Search for the cell housing the specified text and yield its (X, Y) center coordinate. 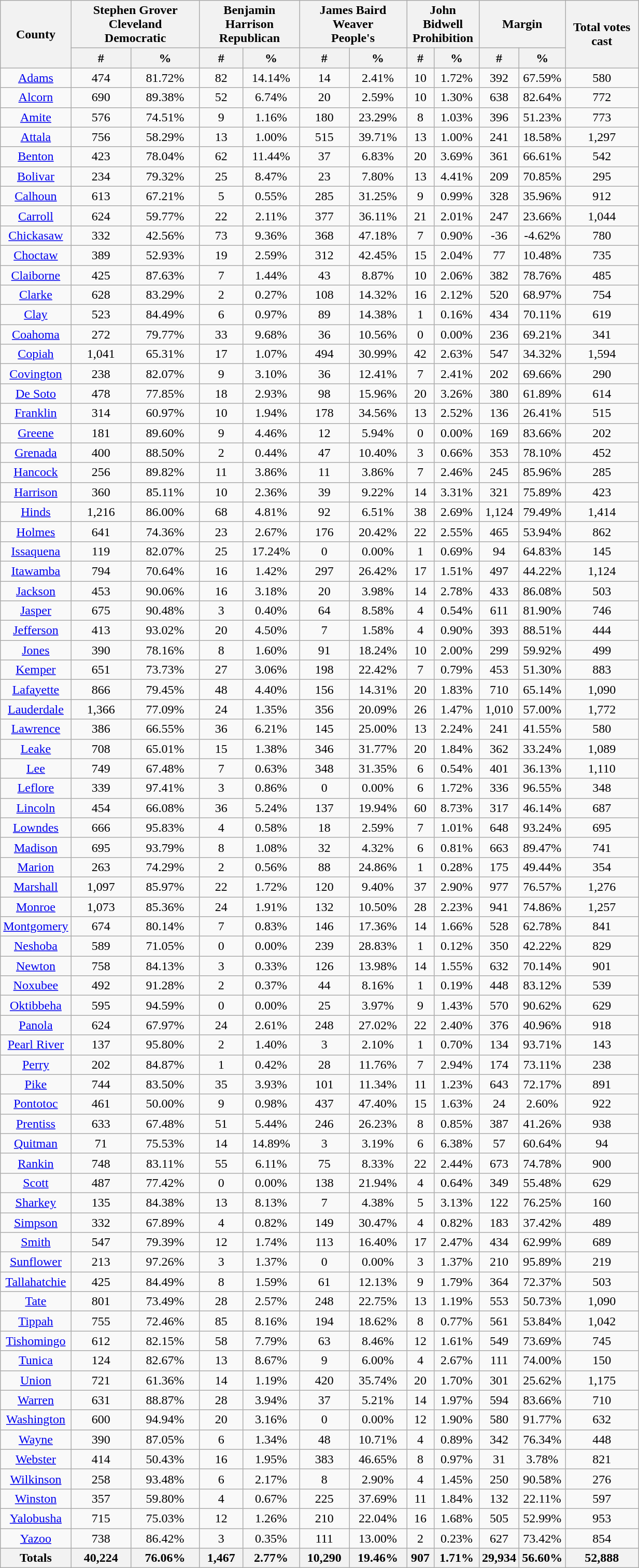
14.14% (272, 78)
69.66% (542, 374)
245 (500, 472)
542 (602, 157)
0.27% (272, 295)
638 (500, 97)
2.44% (457, 1163)
74.51% (165, 117)
85.36% (165, 907)
69.21% (542, 334)
1.58% (378, 631)
8.58% (378, 611)
42.56% (165, 235)
341 (602, 334)
Carroll (36, 216)
0.55% (272, 196)
452 (602, 453)
2.04% (457, 255)
1,175 (602, 1380)
1.55% (457, 966)
862 (602, 531)
65.01% (165, 749)
2.77% (272, 1558)
56.60% (542, 1558)
Adams (36, 78)
673 (500, 1163)
8.33% (378, 1163)
1.68% (457, 1518)
39 (324, 492)
0.33% (272, 966)
78.76% (542, 275)
2.11% (272, 216)
47.40% (378, 1104)
2.36% (272, 492)
377 (324, 216)
0.23% (457, 1538)
62.78% (542, 927)
29,934 (500, 1558)
290 (602, 374)
26.41% (542, 413)
357 (101, 1499)
50.00% (165, 1104)
Yazoo (36, 1538)
Oktibbeha (36, 1005)
553 (500, 1301)
Jones (36, 650)
1.03% (457, 117)
24.86% (378, 867)
3.31% (457, 492)
641 (101, 531)
108 (324, 295)
Webster (36, 1459)
75.53% (165, 1143)
400 (101, 453)
570 (500, 1005)
19 (221, 255)
597 (602, 1499)
2.63% (457, 354)
180 (324, 117)
2.61% (272, 1025)
3.13% (457, 1202)
38 (421, 512)
675 (101, 611)
51.30% (542, 670)
Lowndes (36, 828)
1,414 (602, 512)
86.42% (165, 1538)
98 (324, 394)
328 (500, 196)
97.26% (165, 1262)
3.93% (272, 1084)
883 (602, 670)
413 (101, 631)
Lauderdale (36, 709)
22.11% (542, 1499)
4.32% (378, 847)
1.08% (272, 847)
66.61% (542, 157)
1.26% (272, 1518)
801 (101, 1301)
30.47% (378, 1222)
60 (421, 808)
613 (101, 196)
156 (324, 690)
73 (221, 235)
312 (324, 255)
758 (101, 966)
25.62% (542, 1380)
Benjamin HarrisonRepublican (250, 24)
219 (602, 1262)
1.30% (457, 97)
387 (500, 1124)
295 (602, 176)
74.29% (165, 867)
55 (221, 1163)
Grenada (36, 453)
0.79% (457, 670)
6.21% (272, 729)
489 (602, 1222)
52 (221, 97)
County (36, 34)
75 (324, 1163)
Tallahatchie (36, 1282)
62 (221, 157)
74.78% (542, 1163)
361 (500, 157)
58.29% (165, 137)
0.66% (457, 453)
4.81% (272, 512)
354 (602, 867)
160 (602, 1202)
31 (500, 1459)
Prentiss (36, 1124)
146 (324, 927)
79.32% (165, 176)
67.89% (165, 1222)
95.80% (165, 1045)
2.52% (457, 413)
Lawrence (36, 729)
3.18% (272, 591)
86.08% (542, 591)
1.97% (457, 1400)
414 (101, 1459)
10.56% (378, 334)
353 (500, 453)
59.92% (542, 650)
113 (324, 1242)
32 (324, 847)
33.24% (542, 749)
3.19% (378, 1143)
-36 (500, 235)
26.42% (378, 571)
90.06% (165, 591)
81.72% (165, 78)
135 (101, 1202)
1.35% (272, 709)
0.56% (272, 867)
82.64% (542, 97)
23.29% (378, 117)
0.16% (457, 315)
1.43% (457, 1005)
97.41% (165, 788)
89.60% (165, 433)
96.55% (542, 788)
85 (221, 1321)
461 (101, 1104)
Margin (522, 24)
101 (324, 1084)
Jackson (36, 591)
0.99% (457, 196)
674 (101, 927)
349 (500, 1183)
22.42% (378, 670)
4.46% (272, 433)
Clay (36, 315)
918 (602, 1025)
72.37% (542, 1282)
741 (602, 847)
Pearl River (36, 1045)
9.22% (378, 492)
63 (324, 1341)
3.06% (272, 670)
De Soto (36, 394)
40.96% (542, 1025)
17.24% (272, 551)
65.14% (542, 690)
401 (500, 768)
11.34% (378, 1084)
61.36% (165, 1380)
1.40% (272, 1045)
74.36% (165, 531)
1,041 (101, 354)
Leflore (36, 788)
10.71% (378, 1439)
Itawamba (36, 571)
66.08% (165, 808)
689 (602, 1242)
Pontotoc (36, 1104)
70.14% (542, 966)
88.50% (165, 453)
26.23% (378, 1124)
Quitman (36, 1143)
Benton (36, 157)
708 (101, 749)
3.26% (457, 394)
Rankin (36, 1163)
907 (421, 1558)
76.06% (165, 1558)
143 (602, 1045)
891 (602, 1084)
Issaquena (36, 551)
89 (324, 315)
9.68% (272, 334)
561 (500, 1321)
46.65% (378, 1459)
247 (500, 216)
250 (500, 1479)
37.69% (378, 1499)
1,594 (602, 354)
1,073 (101, 907)
Wayne (36, 1439)
14.32% (378, 295)
2.93% (272, 394)
19.46% (378, 1558)
138 (324, 1183)
276 (602, 1479)
794 (101, 571)
Amite (36, 117)
21.94% (378, 1183)
433 (500, 591)
83.29% (165, 295)
-4.62% (542, 235)
60.64% (542, 1143)
9.36% (272, 235)
Stephen Grover ClevelandDemocratic (135, 24)
0.35% (272, 1538)
Pike (36, 1084)
756 (101, 137)
321 (500, 492)
26 (421, 709)
52.99% (542, 1518)
474 (101, 78)
2.47% (457, 1242)
738 (101, 1538)
James Baird WeaverPeople's (353, 24)
31.25% (378, 196)
382 (500, 275)
314 (101, 413)
3.69% (457, 157)
396 (500, 117)
81.90% (542, 611)
22.75% (378, 1301)
43 (324, 275)
3.94% (272, 1400)
11.44% (272, 157)
78.16% (165, 650)
494 (324, 354)
3.98% (378, 591)
2.78% (457, 591)
85.97% (165, 887)
16.40% (378, 1242)
350 (500, 946)
744 (101, 1084)
14.31% (378, 690)
Copiah (36, 354)
Tate (36, 1301)
49.44% (542, 867)
225 (324, 1499)
633 (101, 1124)
8.87% (378, 275)
0.69% (457, 551)
2.55% (457, 531)
Clarke (36, 295)
35.74% (378, 1380)
64.83% (542, 551)
0.81% (457, 847)
71 (101, 1143)
2.17% (272, 1479)
487 (101, 1183)
6.38% (457, 1143)
Hinds (36, 512)
64 (324, 611)
53.84% (542, 1321)
71.05% (165, 946)
33 (221, 334)
10,290 (324, 1558)
627 (500, 1538)
41.26% (542, 1124)
0.89% (457, 1439)
Lafayette (36, 690)
Tunica (36, 1361)
Panola (36, 1025)
94.94% (165, 1420)
82.67% (165, 1361)
1.23% (457, 1084)
34.32% (542, 354)
Wilkinson (36, 1479)
John BidwellProhibition (443, 24)
Kemper (36, 670)
18.24% (378, 650)
57 (500, 1143)
0.77% (457, 1321)
2.94% (457, 1065)
2.24% (457, 729)
499 (602, 650)
Choctaw (36, 255)
2.10% (378, 1045)
Greene (36, 433)
72.46% (165, 1321)
52.93% (165, 255)
44 (324, 986)
88.51% (542, 631)
42.45% (378, 255)
901 (602, 966)
78.04% (165, 157)
755 (101, 1321)
0.28% (457, 867)
1.94% (272, 413)
256 (101, 472)
62.99% (542, 1242)
648 (500, 828)
1.61% (457, 1341)
3.97% (378, 1005)
77.42% (165, 1183)
4.38% (378, 1202)
1.34% (272, 1439)
339 (101, 788)
1.47% (457, 709)
4.40% (272, 690)
Jasper (36, 611)
1.59% (272, 1282)
1.42% (272, 571)
Winston (36, 1499)
1,110 (602, 768)
Totals (36, 1558)
Coahoma (36, 334)
37.42% (542, 1222)
1.60% (272, 650)
76.25% (542, 1202)
74.00% (542, 1361)
246 (324, 1124)
Holmes (36, 531)
7.80% (378, 176)
61 (324, 1282)
Sunflower (36, 1262)
465 (500, 531)
900 (602, 1163)
95.83% (165, 828)
79.77% (165, 334)
Alcorn (36, 97)
89.38% (165, 97)
Total votes cast (602, 34)
Monroe (36, 907)
35 (221, 1084)
1.66% (457, 927)
3.78% (542, 1459)
0.19% (457, 986)
1.91% (272, 907)
841 (602, 927)
342 (500, 1439)
0.67% (272, 1499)
61.89% (542, 394)
Harrison (36, 492)
181 (101, 433)
83.11% (165, 1163)
13.00% (378, 1538)
611 (500, 611)
336 (500, 788)
2.00% (457, 650)
444 (602, 631)
94.59% (165, 1005)
67.59% (542, 78)
209 (500, 176)
89.82% (165, 472)
0.70% (457, 1045)
977 (500, 887)
67.21% (165, 196)
236 (500, 334)
Warren (36, 1400)
5.44% (272, 1124)
65.31% (165, 354)
13.98% (378, 966)
594 (500, 1400)
10.48% (542, 255)
1.74% (272, 1242)
614 (602, 394)
20.42% (378, 531)
10.40% (378, 453)
749 (101, 768)
120 (324, 887)
60.97% (165, 413)
1.16% (272, 117)
0.37% (272, 986)
600 (101, 1420)
31.35% (378, 768)
0.58% (272, 828)
74.86% (542, 907)
643 (500, 1084)
1.44% (272, 275)
1.90% (457, 1420)
1.83% (457, 690)
6.00% (378, 1361)
938 (602, 1124)
0.42% (272, 1065)
47 (324, 453)
3.16% (272, 1420)
36.11% (378, 216)
10.50% (378, 907)
690 (101, 97)
21 (421, 216)
380 (500, 394)
2.23% (457, 907)
Attala (36, 137)
721 (101, 1380)
2.06% (457, 275)
88.87% (165, 1400)
0.40% (272, 611)
35.96% (542, 196)
1,257 (602, 907)
Covington (36, 374)
Montgomery (36, 927)
40,224 (101, 1558)
8.13% (272, 1202)
Sharkey (36, 1202)
866 (101, 690)
73.42% (542, 1538)
492 (101, 986)
30.99% (378, 354)
2.40% (457, 1025)
0.12% (457, 946)
299 (500, 650)
8.46% (378, 1341)
3.10% (272, 374)
70.85% (542, 176)
77.09% (165, 709)
1.01% (457, 828)
76.57% (542, 887)
14.89% (272, 1143)
175 (500, 867)
Calhoun (36, 196)
68 (221, 512)
5.21% (378, 1400)
55.48% (542, 1183)
360 (101, 492)
297 (324, 571)
420 (324, 1380)
23.66% (542, 216)
93.79% (165, 847)
134 (500, 1045)
0.83% (272, 927)
169 (500, 433)
46.14% (542, 808)
42.22% (542, 946)
82 (221, 78)
76.34% (542, 1439)
523 (101, 315)
53.94% (542, 531)
6.74% (272, 97)
176 (324, 531)
82.15% (165, 1341)
85.11% (165, 492)
Yalobusha (36, 1518)
50.43% (165, 1459)
Franklin (36, 413)
34.56% (378, 413)
Marion (36, 867)
5.94% (378, 433)
75.89% (542, 492)
Leake (36, 749)
0.44% (272, 453)
28.83% (378, 946)
1,010 (500, 709)
746 (602, 611)
392 (500, 78)
93.02% (165, 631)
912 (602, 196)
59.80% (165, 1499)
83.12% (542, 986)
745 (602, 1341)
772 (602, 97)
748 (101, 1163)
549 (500, 1341)
922 (602, 1104)
478 (101, 394)
17.36% (378, 927)
Jefferson (36, 631)
619 (602, 315)
2.01% (457, 216)
73.11% (542, 1065)
Perry (36, 1065)
91.77% (542, 1420)
52,888 (602, 1558)
505 (500, 1518)
18.62% (378, 1321)
Neshoba (36, 946)
1.38% (272, 749)
6.51% (378, 512)
93.24% (542, 828)
1,297 (602, 137)
0.85% (457, 1124)
2.60% (542, 1104)
84.38% (165, 1202)
77 (500, 255)
84.87% (165, 1065)
90.62% (542, 1005)
39.71% (378, 137)
88 (324, 867)
31.77% (378, 749)
454 (101, 808)
50.73% (542, 1301)
51 (221, 1124)
2.69% (457, 512)
301 (500, 1380)
651 (101, 670)
497 (500, 571)
1,097 (101, 887)
2.12% (457, 295)
80.14% (165, 927)
126 (324, 966)
437 (324, 1104)
75.03% (165, 1518)
589 (101, 946)
953 (602, 1518)
119 (101, 551)
93.71% (542, 1045)
5.24% (272, 808)
183 (500, 1222)
393 (500, 631)
854 (602, 1538)
1.95% (272, 1459)
79.39% (165, 1242)
91.28% (165, 986)
8.47% (272, 176)
174 (500, 1065)
59.77% (165, 216)
66.55% (165, 729)
1,467 (221, 1558)
92 (324, 512)
364 (500, 1282)
8.67% (272, 1361)
0.98% (272, 1104)
389 (101, 255)
25.00% (378, 729)
194 (324, 1321)
Bolivar (36, 176)
612 (101, 1341)
2.46% (457, 472)
576 (101, 117)
631 (101, 1400)
6.11% (272, 1163)
149 (324, 1222)
666 (101, 828)
595 (101, 1005)
85.96% (542, 472)
1.07% (272, 354)
89.47% (542, 847)
18.58% (542, 137)
87.63% (165, 275)
1,366 (101, 709)
1,772 (602, 709)
Chickasaw (36, 235)
178 (324, 413)
79.45% (165, 690)
4.41% (457, 176)
1,042 (602, 1321)
1.79% (457, 1282)
77.85% (165, 394)
22.04% (378, 1518)
73.49% (165, 1301)
198 (324, 670)
51.23% (542, 117)
213 (101, 1262)
362 (500, 749)
272 (101, 334)
687 (602, 808)
539 (602, 986)
Hancock (36, 472)
1.51% (457, 571)
Madison (36, 847)
376 (500, 1025)
383 (324, 1459)
263 (101, 867)
780 (602, 235)
12.41% (378, 374)
Marshall (36, 887)
27 (221, 670)
Tishomingo (36, 1341)
91 (324, 650)
42 (421, 354)
0.63% (272, 768)
Smith (36, 1242)
1.71% (457, 1558)
70.11% (542, 315)
79.49% (542, 512)
821 (602, 1459)
93.48% (165, 1479)
1,216 (101, 512)
1.45% (457, 1479)
9.40% (378, 887)
12.13% (378, 1282)
86.00% (165, 512)
829 (602, 946)
Scott (36, 1183)
Simpson (36, 1222)
Tippah (36, 1321)
136 (500, 413)
124 (101, 1361)
1,089 (602, 749)
44.22% (542, 571)
Claiborne (36, 275)
2.57% (272, 1301)
72.17% (542, 1084)
628 (101, 295)
773 (602, 117)
258 (101, 1479)
Lincoln (36, 808)
368 (324, 235)
346 (324, 749)
0.86% (272, 788)
8.73% (457, 808)
15.96% (378, 394)
68.97% (542, 295)
73.69% (542, 1341)
0.64% (457, 1183)
1.70% (457, 1380)
87.05% (165, 1439)
386 (101, 729)
70.64% (165, 571)
1,044 (602, 216)
67.97% (165, 1025)
234 (101, 176)
6.83% (378, 157)
520 (500, 295)
754 (602, 295)
485 (602, 275)
20.09% (378, 709)
Newton (36, 966)
57.00% (542, 709)
1.63% (457, 1104)
58 (221, 1341)
7.79% (272, 1341)
663 (500, 847)
735 (602, 255)
715 (101, 1518)
73.73% (165, 670)
Washington (36, 1420)
90.58% (542, 1479)
41.55% (542, 729)
528 (500, 927)
95.89% (542, 1262)
90.48% (165, 611)
356 (324, 709)
Noxubee (36, 986)
19.94% (378, 808)
83.50% (165, 1084)
1,276 (602, 887)
317 (500, 808)
150 (602, 1361)
122 (500, 1202)
Union (36, 1380)
47.18% (378, 235)
11.76% (378, 1065)
941 (500, 907)
239 (324, 946)
84.13% (165, 966)
36.13% (542, 768)
Lee (36, 768)
27.02% (378, 1025)
78.10% (542, 453)
14.38% (378, 315)
4.50% (272, 631)
